Locate the cell with the specified text and output its [x, y] center coordinate. 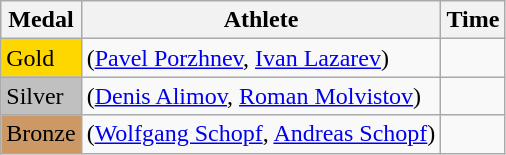
Time [473, 20]
(Denis Alimov, Roman Molvistov) [261, 96]
Athlete [261, 20]
(Wolfgang Schopf, Andreas Schopf) [261, 134]
(Pavel Porzhnev, Ivan Lazarev) [261, 58]
Silver [41, 96]
Gold [41, 58]
Bronze [41, 134]
Medal [41, 20]
